Extract the (x, y) coordinate from the center of the cell holding the provided text.  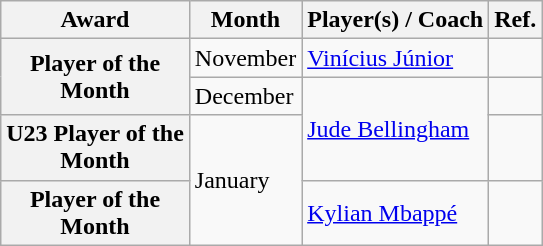
Kylian Mbappé (396, 212)
Ref. (516, 20)
Month (245, 20)
December (245, 96)
Award (96, 20)
January (245, 180)
Jude Bellingham (396, 128)
U23 Player of theMonth (96, 148)
Player(s) / Coach (396, 20)
November (245, 58)
Vinícius Júnior (396, 58)
